Return the [X, Y] coordinate for the center point of the cell that contains the specified text.  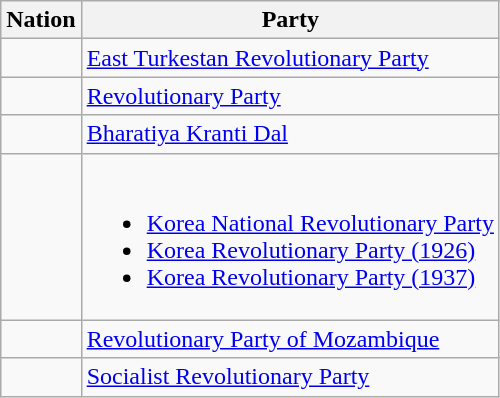
East Turkestan Revolutionary Party [290, 58]
Revolutionary Party [290, 96]
Korea National Revolutionary PartyKorea Revolutionary Party (1926)Korea Revolutionary Party (1937) [290, 236]
Nation [41, 20]
Bharatiya Kranti Dal [290, 134]
Party [290, 20]
Socialist Revolutionary Party [290, 377]
Revolutionary Party of Mozambique [290, 339]
